Scan for the cell matching the given text and deliver its (x, y) coordinate at center. 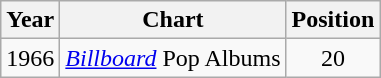
Position (333, 20)
Billboard Pop Albums (173, 58)
1966 (30, 58)
Chart (173, 20)
Year (30, 20)
20 (333, 58)
